Return the (X, Y) coordinate for the center point of the cell that contains the specified text.  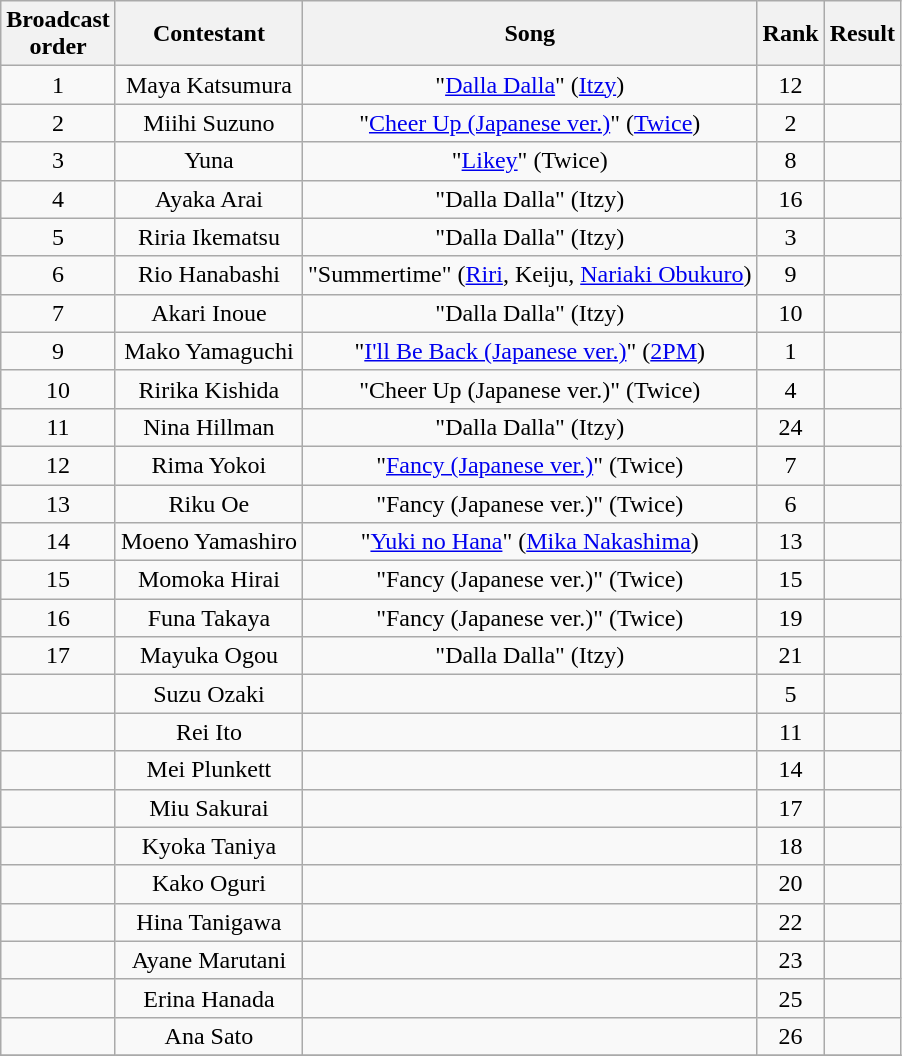
Rank (790, 34)
Moeno Yamashiro (208, 542)
Riku Oe (208, 503)
Song (530, 34)
23 (790, 960)
18 (790, 846)
19 (790, 618)
Kyoka Taniya (208, 846)
"I'll Be Back (Japanese ver.)" (2PM) (530, 351)
Maya Katsumura (208, 85)
Ana Sato (208, 1036)
Funa Takaya (208, 618)
Broadcastorder (58, 34)
Hina Tanigawa (208, 922)
20 (790, 884)
Mako Yamaguchi (208, 351)
Rei Ito (208, 732)
25 (790, 998)
Yuna (208, 161)
Ririka Kishida (208, 389)
22 (790, 922)
Mei Plunkett (208, 770)
"Likey" (Twice) (530, 161)
Ayaka Arai (208, 199)
Miihi Suzuno (208, 123)
24 (790, 427)
Rio Hanabashi (208, 275)
"Yuki no Hana" (Mika Nakashima) (530, 542)
Momoka Hirai (208, 580)
"Summertime" (Riri, Keiju, Nariaki Obukuro) (530, 275)
Riria Ikematsu (208, 237)
Mayuka Ogou (208, 656)
Akari Inoue (208, 313)
Miu Sakurai (208, 808)
26 (790, 1036)
Erina Hanada (208, 998)
8 (790, 161)
Ayane Marutani (208, 960)
Kako Oguri (208, 884)
Suzu Ozaki (208, 694)
Nina Hillman (208, 427)
Rima Yokoi (208, 465)
Result (862, 34)
21 (790, 656)
Contestant (208, 34)
